Identify which cell holds the provided text, then report its (x, y) central coordinate. 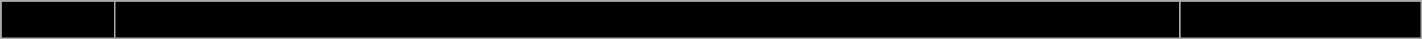
Airdate (1300, 20)
Title (646, 20)
Ep # (58, 20)
